Output the [x, y] coordinate of the center of the cell containing the given text.  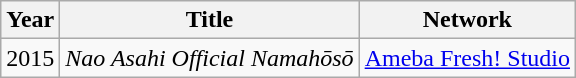
Nao Asahi Official Namahōsō [210, 58]
Ameba Fresh! Studio [467, 58]
Title [210, 20]
Year [30, 20]
2015 [30, 58]
Network [467, 20]
